Search for the cell housing the specified text and yield its (x, y) center coordinate. 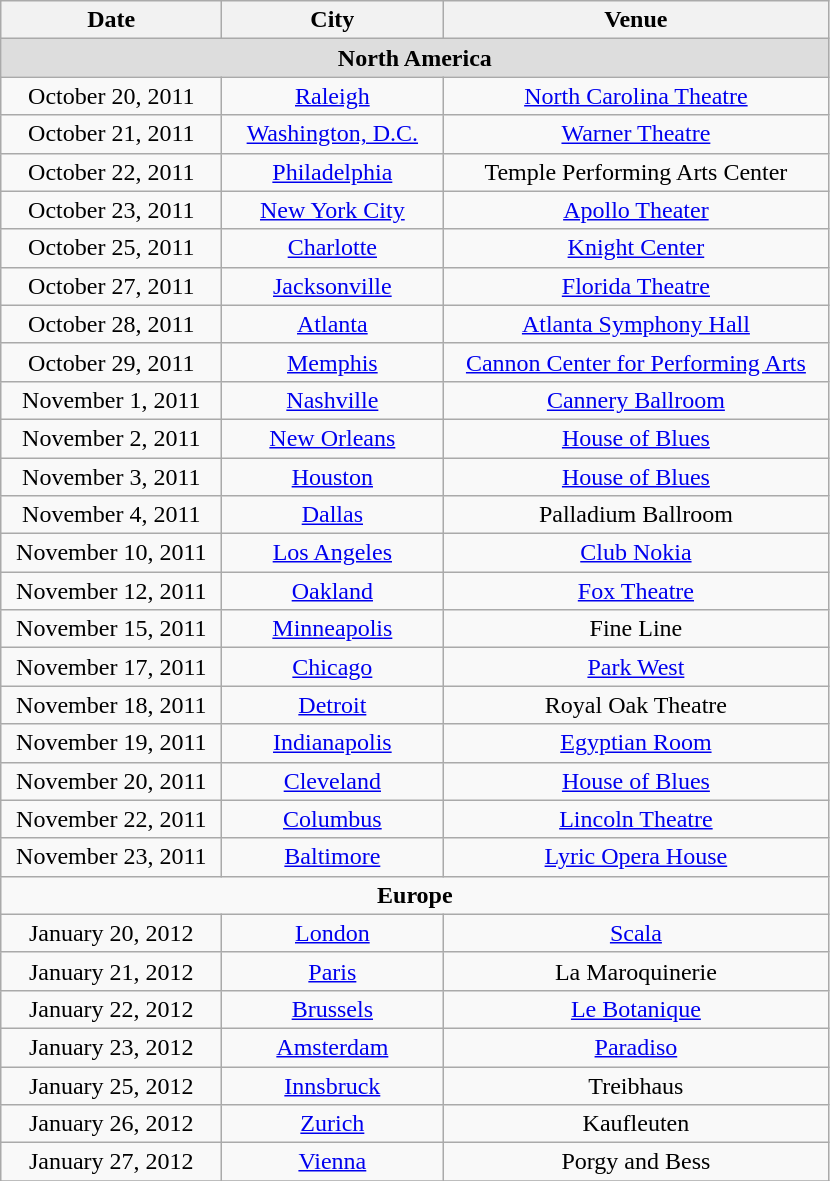
Jacksonville (332, 286)
New York City (332, 210)
November 18, 2011 (112, 705)
November 23, 2011 (112, 857)
November 4, 2011 (112, 515)
January 20, 2012 (112, 933)
North America (415, 58)
Royal Oak Theatre (636, 705)
October 22, 2011 (112, 172)
Raleigh (332, 96)
November 22, 2011 (112, 819)
Treibhaus (636, 1085)
Apollo Theater (636, 210)
Cannon Center for Performing Arts (636, 362)
November 1, 2011 (112, 400)
January 25, 2012 (112, 1085)
Warner Theatre (636, 134)
Park West (636, 667)
New Orleans (332, 438)
November 19, 2011 (112, 743)
Date (112, 20)
Lyric Opera House (636, 857)
North Carolina Theatre (636, 96)
October 27, 2011 (112, 286)
Scala (636, 933)
Cannery Ballroom (636, 400)
October 20, 2011 (112, 96)
Atlanta Symphony Hall (636, 324)
Philadelphia (332, 172)
January 26, 2012 (112, 1124)
Paradiso (636, 1047)
Cleveland (332, 781)
Dallas (332, 515)
Oakland (332, 591)
Atlanta (332, 324)
Brussels (332, 1009)
Club Nokia (636, 553)
Baltimore (332, 857)
London (332, 933)
Temple Performing Arts Center (636, 172)
Innsbruck (332, 1085)
Minneapolis (332, 629)
Le Botanique (636, 1009)
Los Angeles (332, 553)
Chicago (332, 667)
October 29, 2011 (112, 362)
November 2, 2011 (112, 438)
January 23, 2012 (112, 1047)
October 25, 2011 (112, 248)
Paris (332, 971)
Lincoln Theatre (636, 819)
October 23, 2011 (112, 210)
November 3, 2011 (112, 477)
October 28, 2011 (112, 324)
Florida Theatre (636, 286)
Detroit (332, 705)
Europe (415, 895)
January 22, 2012 (112, 1009)
Amsterdam (332, 1047)
November 20, 2011 (112, 781)
Palladium Ballroom (636, 515)
November 12, 2011 (112, 591)
Houston (332, 477)
October 21, 2011 (112, 134)
City (332, 20)
Charlotte (332, 248)
Fine Line (636, 629)
La Maroquinerie (636, 971)
Venue (636, 20)
January 27, 2012 (112, 1162)
November 17, 2011 (112, 667)
Kaufleuten (636, 1124)
Knight Center (636, 248)
Porgy and Bess (636, 1162)
Columbus (332, 819)
Zurich (332, 1124)
January 21, 2012 (112, 971)
Vienna (332, 1162)
Memphis (332, 362)
Nashville (332, 400)
November 10, 2011 (112, 553)
Indianapolis (332, 743)
Washington, D.C. (332, 134)
Egyptian Room (636, 743)
November 15, 2011 (112, 629)
Fox Theatre (636, 591)
